Provide the (X, Y) coordinate of the cell's center where the given text is located.  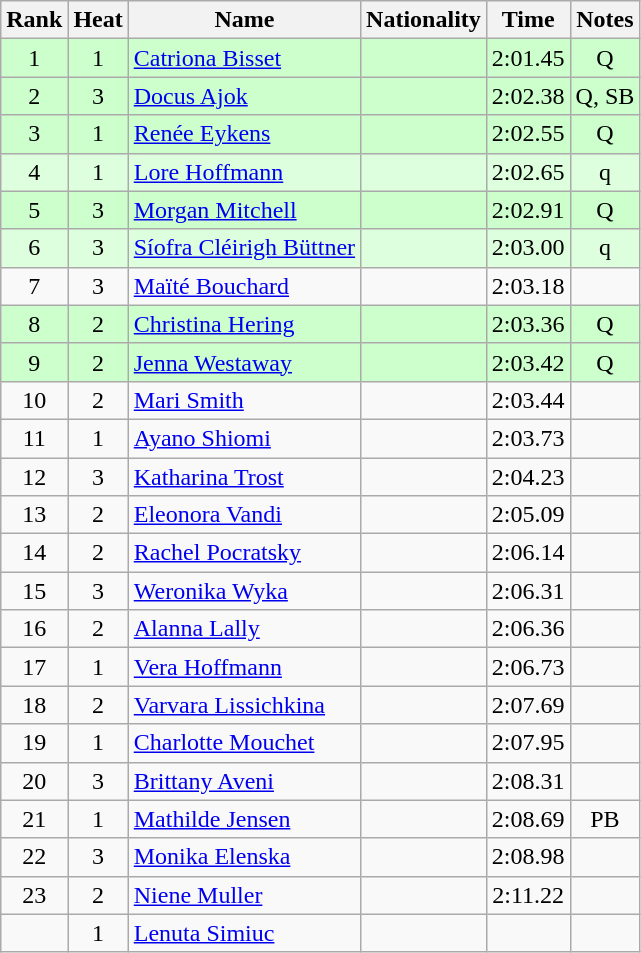
2:08.69 (528, 819)
7 (34, 286)
Mathilde Jensen (244, 819)
23 (34, 895)
5 (34, 210)
2:06.31 (528, 591)
2:03.18 (528, 286)
Ayano Shiomi (244, 438)
2:03.73 (528, 438)
Lore Hoffmann (244, 172)
2:02.38 (528, 96)
2:04.23 (528, 477)
Varvara Lissichkina (244, 705)
2:08.31 (528, 781)
2:01.45 (528, 58)
2:07.95 (528, 743)
Katharina Trost (244, 477)
13 (34, 515)
21 (34, 819)
Síofra Cléirigh Büttner (244, 248)
2:03.00 (528, 248)
Jenna Westaway (244, 362)
Renée Eykens (244, 134)
6 (34, 248)
22 (34, 857)
Time (528, 20)
Notes (605, 20)
Catriona Bisset (244, 58)
19 (34, 743)
Mari Smith (244, 400)
Rachel Pocratsky (244, 553)
2:02.55 (528, 134)
Weronika Wyka (244, 591)
15 (34, 591)
Maïté Bouchard (244, 286)
Morgan Mitchell (244, 210)
Brittany Aveni (244, 781)
Monika Elenska (244, 857)
12 (34, 477)
20 (34, 781)
PB (605, 819)
16 (34, 629)
2:02.91 (528, 210)
Heat (98, 20)
10 (34, 400)
Alanna Lally (244, 629)
2:03.44 (528, 400)
Niene Muller (244, 895)
2:05.09 (528, 515)
Rank (34, 20)
Christina Hering (244, 324)
Charlotte Mouchet (244, 743)
4 (34, 172)
11 (34, 438)
Vera Hoffmann (244, 667)
Docus Ajok (244, 96)
2:08.98 (528, 857)
Eleonora Vandi (244, 515)
2:02.65 (528, 172)
9 (34, 362)
2:03.36 (528, 324)
2:03.42 (528, 362)
Lenuta Simiuc (244, 933)
Nationality (424, 20)
2:06.73 (528, 667)
2:07.69 (528, 705)
2:06.36 (528, 629)
2:06.14 (528, 553)
18 (34, 705)
2:11.22 (528, 895)
Name (244, 20)
Q, SB (605, 96)
14 (34, 553)
8 (34, 324)
17 (34, 667)
